Detect which cell encompasses the target text, then output its (X, Y) center coordinate. 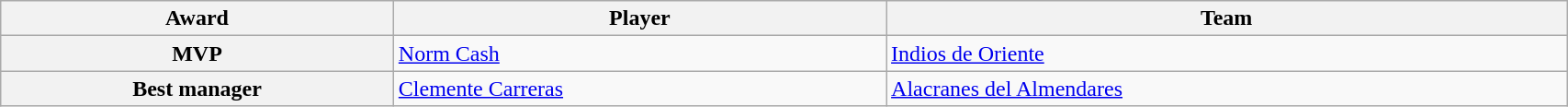
Alacranes del Almendares (1227, 89)
Player (639, 18)
Best manager (197, 89)
Clemente Carreras (639, 89)
MVP (197, 53)
Norm Cash (639, 53)
Award (197, 18)
Indios de Oriente (1227, 53)
Team (1227, 18)
